Return (x, y) of the center of cell containing provided text 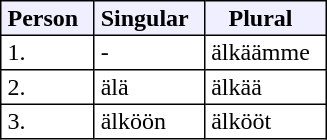
älä (150, 87)
3. (48, 121)
älköön (150, 121)
Singular (150, 18)
- (150, 52)
älkäämme (264, 52)
2. (48, 87)
älkööt (264, 121)
Plural (264, 18)
Person (48, 18)
älkää (264, 87)
1. (48, 52)
